Output the (X, Y) coordinate of the center of the cell containing the given text.  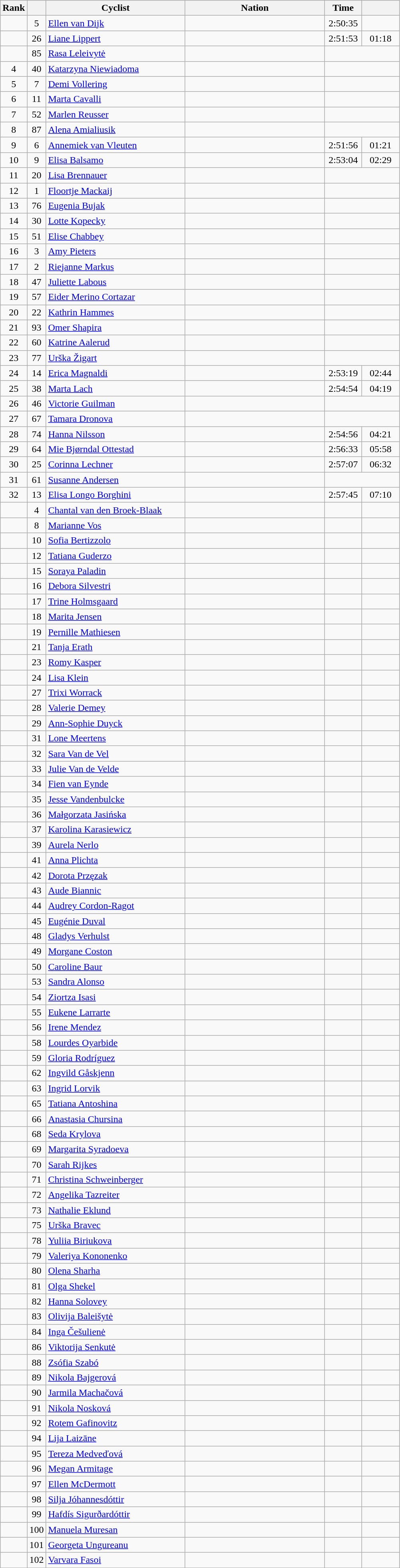
82 (37, 1301)
2:51:53 (343, 38)
64 (37, 449)
57 (37, 297)
69 (37, 1149)
Karolina Karasiewicz (116, 830)
Rank (14, 8)
Ann-Sophie Duyck (116, 723)
85 (37, 54)
Eider Merino Cortazar (116, 297)
Anastasia Chursina (116, 1119)
Marianne Vos (116, 525)
Nikola Nosková (116, 1408)
2:56:33 (343, 449)
55 (37, 1012)
88 (37, 1362)
Amy Pieters (116, 251)
Rotem Gafinovitz (116, 1423)
Lija Laizāne (116, 1438)
60 (37, 343)
Alena Amialiusik (116, 130)
Erica Magnaldi (116, 373)
Viktorija Senkutė (116, 1347)
04:21 (381, 434)
Tatiana Antoshina (116, 1103)
80 (37, 1271)
Elise Chabbey (116, 236)
2:53:19 (343, 373)
Pernille Mathiesen (116, 632)
Fien van Eynde (116, 784)
2:51:56 (343, 145)
65 (37, 1103)
68 (37, 1134)
94 (37, 1438)
Marta Cavalli (116, 99)
97 (37, 1484)
53 (37, 982)
Gladys Verhulst (116, 936)
Katrine Aalerud (116, 343)
40 (37, 69)
93 (37, 327)
Zsófia Szabó (116, 1362)
54 (37, 997)
Nation (255, 8)
Urška Žigart (116, 358)
02:44 (381, 373)
Audrey Cordon-Ragot (116, 906)
Angelika Tazreiter (116, 1195)
Olivija Baleišytė (116, 1317)
Jesse Vandenbulcke (116, 799)
Hanna Solovey (116, 1301)
Marita Jensen (116, 616)
Sarah Rijkes (116, 1165)
Jarmila Machačová (116, 1392)
07:10 (381, 495)
52 (37, 114)
Aurela Nerlo (116, 845)
76 (37, 206)
Tereza Medveďová (116, 1454)
Valeriya Kononenko (116, 1256)
2:53:04 (343, 160)
Lone Meertens (116, 738)
95 (37, 1454)
Time (343, 8)
71 (37, 1180)
Małgorzata Jasińska (116, 814)
Liane Lippert (116, 38)
Trine Holmsgaard (116, 601)
Nathalie Eklund (116, 1210)
Morgane Coston (116, 952)
Romy Kasper (116, 662)
Lisa Brennauer (116, 175)
Floortje Mackaij (116, 191)
59 (37, 1058)
Omer Shapira (116, 327)
66 (37, 1119)
Varvara Fasoi (116, 1560)
Chantal van den Broek-Blaak (116, 510)
44 (37, 906)
Victorie Guilman (116, 403)
78 (37, 1241)
73 (37, 1210)
2:57:45 (343, 495)
39 (37, 845)
Soraya Paladin (116, 571)
91 (37, 1408)
70 (37, 1165)
Tanja Erath (116, 647)
Lotte Kopecky (116, 221)
34 (37, 784)
Corinna Lechner (116, 465)
Trixi Worrack (116, 693)
04:19 (381, 388)
2:50:35 (343, 23)
02:29 (381, 160)
05:58 (381, 449)
Juliette Labous (116, 282)
01:21 (381, 145)
90 (37, 1392)
Hafdís Sigurðardóttir (116, 1514)
Demi Vollering (116, 84)
Lisa Klein (116, 678)
Mie Bjørndal Ottestad (116, 449)
46 (37, 403)
84 (37, 1332)
98 (37, 1499)
45 (37, 921)
Debora Silvestri (116, 586)
74 (37, 434)
99 (37, 1514)
96 (37, 1469)
33 (37, 769)
Ingvild Gåskjenn (116, 1073)
89 (37, 1377)
102 (37, 1560)
Ziortza Isasi (116, 997)
38 (37, 388)
50 (37, 967)
Valerie Demey (116, 708)
41 (37, 860)
Riejanne Markus (116, 267)
35 (37, 799)
Katarzyna Niewiadoma (116, 69)
Georgeta Ungureanu (116, 1545)
81 (37, 1286)
101 (37, 1545)
06:32 (381, 465)
Susanne Andersen (116, 480)
Tatiana Guderzo (116, 556)
Sara Van de Vel (116, 754)
72 (37, 1195)
67 (37, 419)
Seda Krylova (116, 1134)
Tamara Dronova (116, 419)
79 (37, 1256)
Ellen van Dijk (116, 23)
Kathrin Hammes (116, 312)
Dorota Przęzak (116, 875)
58 (37, 1043)
Manuela Muresan (116, 1530)
37 (37, 830)
Marlen Reusser (116, 114)
Eukene Larrarte (116, 1012)
2:54:56 (343, 434)
Megan Armitage (116, 1469)
3 (37, 251)
Margarita Syradoeva (116, 1149)
Aude Biannic (116, 890)
Hanna Nilsson (116, 434)
Olena Sharha (116, 1271)
77 (37, 358)
Julie Van de Velde (116, 769)
92 (37, 1423)
Marta Lach (116, 388)
87 (37, 130)
Elisa Longo Borghini (116, 495)
Urška Bravec (116, 1225)
63 (37, 1088)
01:18 (381, 38)
1 (37, 191)
2 (37, 267)
Rasa Leleivytė (116, 54)
Sandra Alonso (116, 982)
Ingrid Lorvik (116, 1088)
36 (37, 814)
75 (37, 1225)
83 (37, 1317)
Eugénie Duval (116, 921)
86 (37, 1347)
Irene Mendez (116, 1027)
42 (37, 875)
Gloria Rodríguez (116, 1058)
Elisa Balsamo (116, 160)
Nikola Bajgerová (116, 1377)
100 (37, 1530)
56 (37, 1027)
2:54:54 (343, 388)
Ellen McDermott (116, 1484)
2:57:07 (343, 465)
Eugenia Bujak (116, 206)
43 (37, 890)
Annemiek van Vleuten (116, 145)
47 (37, 282)
49 (37, 952)
62 (37, 1073)
Christina Schweinberger (116, 1180)
Cyclist (116, 8)
Inga Češulienė (116, 1332)
Sofia Bertizzolo (116, 541)
Lourdes Oyarbide (116, 1043)
51 (37, 236)
Yuliia Biriukova (116, 1241)
48 (37, 936)
Silja Jóhannesdóttir (116, 1499)
61 (37, 480)
Caroline Baur (116, 967)
Olga Shekel (116, 1286)
Anna Plichta (116, 860)
